Pinpoint the cell where the given text exists, returning its [X, Y] midpoint coordinate. 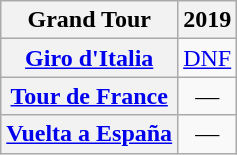
DNF [208, 58]
Giro d'Italia [90, 58]
Vuelta a España [90, 134]
Tour de France [90, 96]
2019 [208, 20]
Grand Tour [90, 20]
